Pinpoint the cell where the given text exists, returning its [x, y] midpoint coordinate. 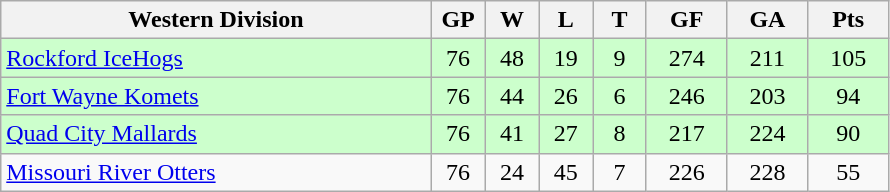
90 [848, 134]
Quad City Mallards [216, 134]
GF [686, 20]
246 [686, 96]
Rockford IceHogs [216, 58]
9 [620, 58]
L [566, 20]
GA [768, 20]
24 [512, 172]
6 [620, 96]
Pts [848, 20]
7 [620, 172]
274 [686, 58]
44 [512, 96]
41 [512, 134]
105 [848, 58]
94 [848, 96]
GP [458, 20]
45 [566, 172]
Western Division [216, 20]
19 [566, 58]
211 [768, 58]
217 [686, 134]
Missouri River Otters [216, 172]
55 [848, 172]
226 [686, 172]
26 [566, 96]
27 [566, 134]
48 [512, 58]
8 [620, 134]
203 [768, 96]
W [512, 20]
228 [768, 172]
Fort Wayne Komets [216, 96]
T [620, 20]
224 [768, 134]
